Determine the (x, y) coordinate at the center of the cell enclosing the given text.  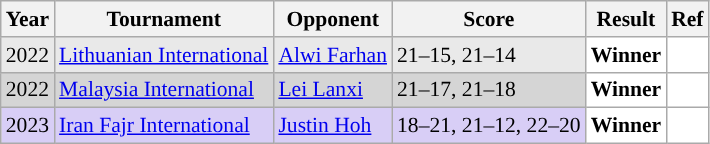
Alwi Farhan (332, 55)
Lei Lanxi (332, 90)
2023 (28, 126)
Lithuanian International (164, 55)
Opponent (332, 19)
Tournament (164, 19)
Iran Fajr International (164, 126)
Result (626, 19)
Justin Hoh (332, 126)
Ref (687, 19)
18–21, 21–12, 22–20 (489, 126)
21–15, 21–14 (489, 55)
Year (28, 19)
Score (489, 19)
21–17, 21–18 (489, 90)
Malaysia International (164, 90)
